Return the [x, y] coordinate for the center point of the cell that contains the specified text.  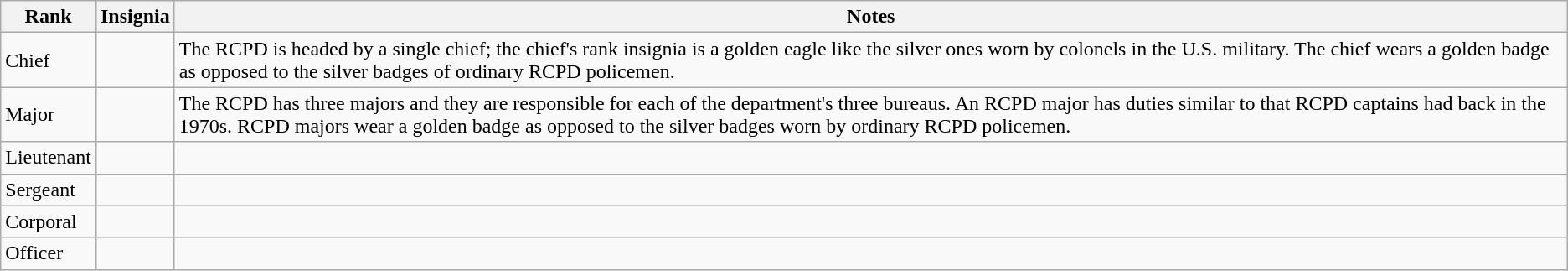
Sergeant [49, 190]
Lieutenant [49, 158]
Chief [49, 60]
Notes [871, 17]
Officer [49, 253]
Rank [49, 17]
Major [49, 114]
Corporal [49, 221]
Insignia [135, 17]
